Scan for the cell matching the given text and deliver its [X, Y] coordinate at center. 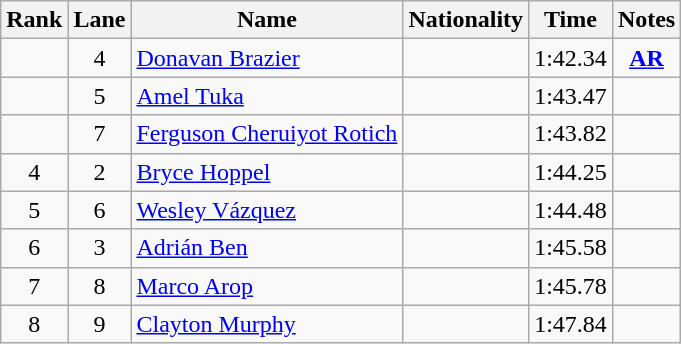
3 [100, 248]
Clayton Murphy [267, 324]
Adrián Ben [267, 248]
Donavan Brazier [267, 58]
2 [100, 172]
Rank [34, 20]
Notes [646, 20]
Nationality [466, 20]
Marco Arop [267, 286]
1:43.47 [571, 96]
1:44.25 [571, 172]
1:44.48 [571, 210]
Time [571, 20]
1:43.82 [571, 134]
9 [100, 324]
Bryce Hoppel [267, 172]
Lane [100, 20]
1:45.58 [571, 248]
AR [646, 58]
1:45.78 [571, 286]
Amel Tuka [267, 96]
1:47.84 [571, 324]
Name [267, 20]
Wesley Vázquez [267, 210]
1:42.34 [571, 58]
Ferguson Cheruiyot Rotich [267, 134]
